Search for the cell housing the specified text and yield its (x, y) center coordinate. 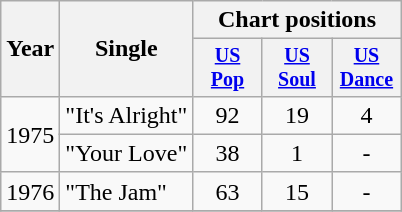
"The Jam" (126, 191)
USPop (228, 68)
4 (366, 115)
USSoul (296, 68)
1976 (30, 191)
19 (296, 115)
"Your Love" (126, 153)
USDance (366, 68)
Chart positions (297, 20)
1975 (30, 134)
15 (296, 191)
38 (228, 153)
92 (228, 115)
Single (126, 49)
Year (30, 49)
1 (296, 153)
"It's Alright" (126, 115)
63 (228, 191)
